Locate the cell with the specified text and output its (x, y) center coordinate. 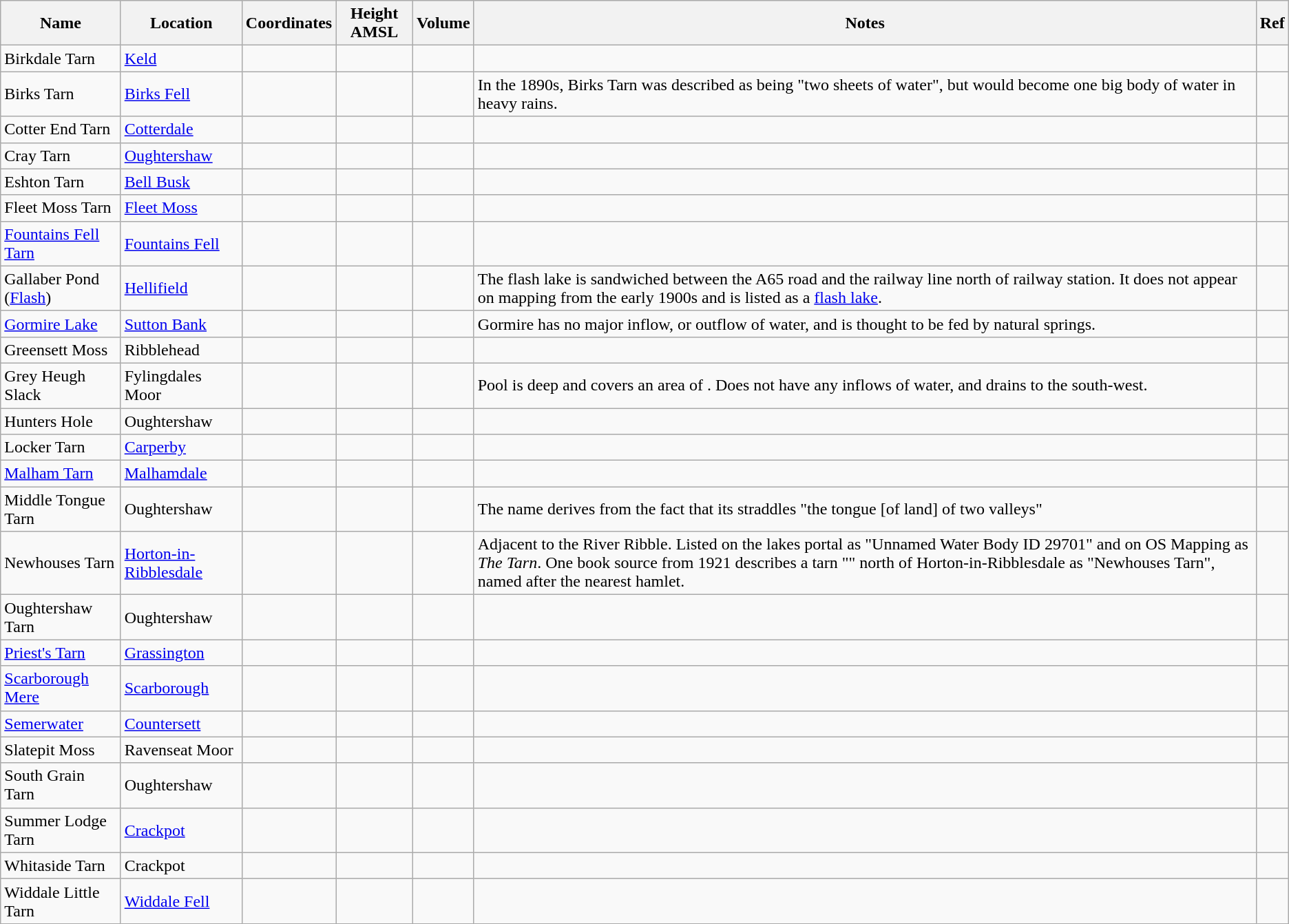
Grey Heugh Slack (61, 386)
Hunters Hole (61, 421)
Malham Tarn (61, 474)
Hellifield (181, 288)
Fylingdales Moor (181, 386)
Semerwater (61, 724)
Ribblehead (181, 350)
Bell Busk (181, 182)
Sutton Bank (181, 324)
Scarborough (181, 689)
Cray Tarn (61, 156)
Gallaber Pond (Flash) (61, 288)
The name derives from the fact that its straddles "the tongue [of land] of two valleys" (865, 510)
Birkdale Tarn (61, 59)
Volume (443, 23)
Coordinates (289, 23)
Location (181, 23)
Ravenseat Moor (181, 750)
Fleet Moss Tarn (61, 208)
Birks Tarn (61, 94)
Fountains Fell Tarn (61, 244)
Carperby (181, 448)
Cotterdale (181, 129)
Priest's Tarn (61, 653)
South Grain Tarn (61, 785)
Malhamdale (181, 474)
Oughtershaw Tarn (61, 617)
Summer Lodge Tarn (61, 830)
Notes (865, 23)
Gormire has no major inflow, or outflow of water, and is thought to be fed by natural springs. (865, 324)
Name (61, 23)
Height AMSL (375, 23)
Pool is deep and covers an area of . Does not have any inflows of water, and drains to the south-west. (865, 386)
Keld (181, 59)
Whitaside Tarn (61, 865)
Newhouses Tarn (61, 563)
Slatepit Moss (61, 750)
Countersett (181, 724)
In the 1890s, Birks Tarn was described as being "two sheets of water", but would become one big body of water in heavy rains. (865, 94)
Ref (1272, 23)
Grassington (181, 653)
Horton-in-Ribblesdale (181, 563)
Fountains Fell (181, 244)
Widdale Fell (181, 901)
Birks Fell (181, 94)
Widdale Little Tarn (61, 901)
Scarborough Mere (61, 689)
Eshton Tarn (61, 182)
Gormire Lake (61, 324)
Greensett Moss (61, 350)
Locker Tarn (61, 448)
Cotter End Tarn (61, 129)
Middle Tongue Tarn (61, 510)
Fleet Moss (181, 208)
